For the text-containing cell, return its midpoint in (x, y) coordinate format. 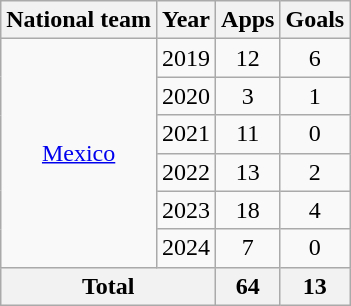
Mexico (79, 153)
18 (248, 210)
2022 (186, 172)
2020 (186, 96)
Goals (315, 20)
1 (315, 96)
12 (248, 58)
Total (108, 286)
11 (248, 134)
National team (79, 20)
7 (248, 248)
2023 (186, 210)
2021 (186, 134)
2 (315, 172)
64 (248, 286)
4 (315, 210)
Apps (248, 20)
3 (248, 96)
2019 (186, 58)
2024 (186, 248)
Year (186, 20)
6 (315, 58)
